Pinpoint the cell where the given text exists, returning its [X, Y] midpoint coordinate. 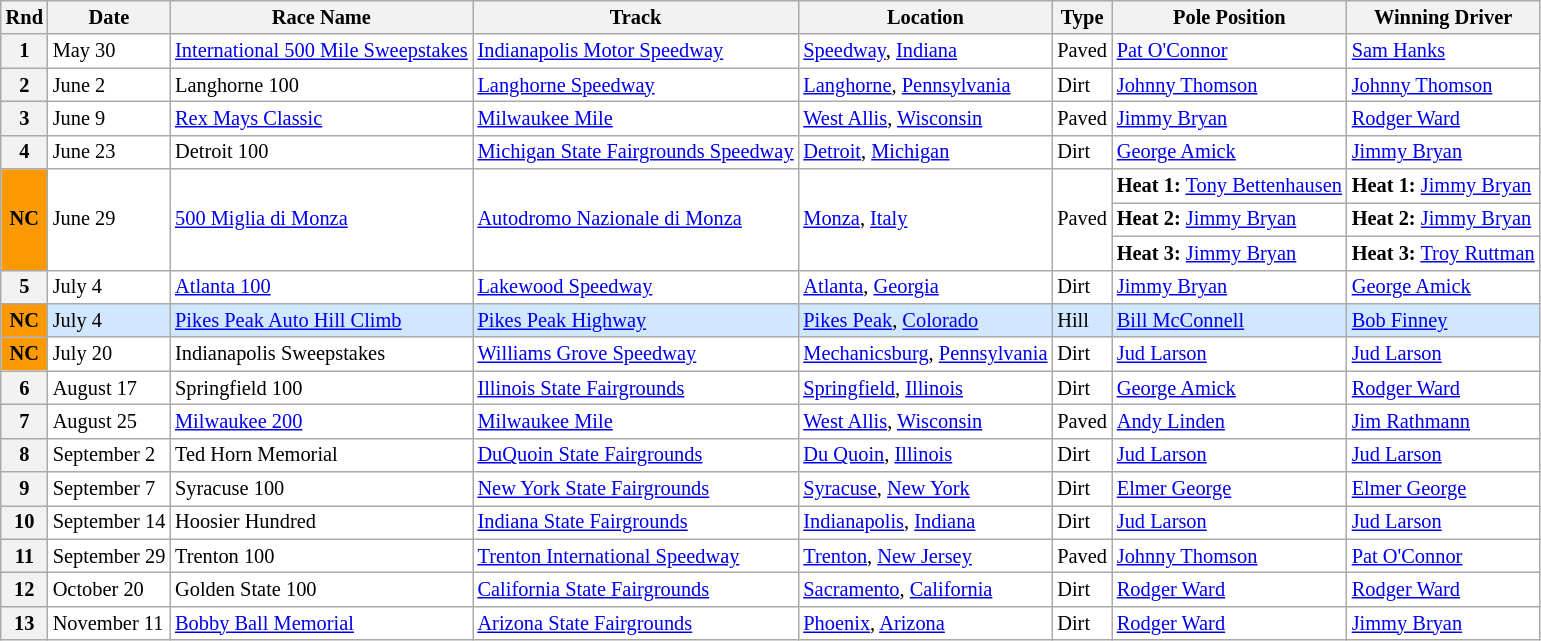
June 2 [109, 85]
California State Fairgrounds [636, 589]
Rnd [24, 17]
Lakewood Speedway [636, 287]
Atlanta 100 [321, 287]
Track [636, 17]
9 [24, 489]
Winning Driver [1444, 17]
June 9 [109, 118]
Phoenix, Arizona [925, 623]
Heat 1: Tony Bettenhausen [1230, 186]
Bob Finney [1444, 320]
Trenton, New Jersey [925, 556]
August 17 [109, 388]
Sam Hanks [1444, 51]
Autodromo Nazionale di Monza [636, 220]
Location [925, 17]
Springfield 100 [321, 388]
Illinois State Fairgrounds [636, 388]
Andy Linden [1230, 421]
500 Miglia di Monza [321, 220]
June 23 [109, 152]
7 [24, 421]
Pole Position [1230, 17]
October 20 [109, 589]
August 25 [109, 421]
Heat 1: Jimmy Bryan [1444, 186]
Pikes Peak, Colorado [925, 320]
Sacramento, California [925, 589]
September 2 [109, 455]
Indianapolis Motor Speedway [636, 51]
Golden State 100 [321, 589]
Trenton International Speedway [636, 556]
Indianapolis, Indiana [925, 522]
Michigan State Fairgrounds Speedway [636, 152]
Detroit, Michigan [925, 152]
Hill [1082, 320]
Atlanta, Georgia [925, 287]
8 [24, 455]
July 20 [109, 354]
September 14 [109, 522]
Springfield, Illinois [925, 388]
4 [24, 152]
1 [24, 51]
12 [24, 589]
New York State Fairgrounds [636, 489]
Williams Grove Speedway [636, 354]
May 30 [109, 51]
13 [24, 623]
November 11 [109, 623]
Pikes Peak Auto Hill Climb [321, 320]
10 [24, 522]
June 29 [109, 220]
Rex Mays Classic [321, 118]
3 [24, 118]
Race Name [321, 17]
Type [1082, 17]
6 [24, 388]
Arizona State Fairgrounds [636, 623]
Syracuse 100 [321, 489]
Langhorne 100 [321, 85]
Hoosier Hundred [321, 522]
Milwaukee 200 [321, 421]
Bobby Ball Memorial [321, 623]
2 [24, 85]
Detroit 100 [321, 152]
Syracuse, New York [925, 489]
International 500 Mile Sweepstakes [321, 51]
Pikes Peak Highway [636, 320]
Mechanicsburg, Pennsylvania [925, 354]
Du Quoin, Illinois [925, 455]
Langhorne Speedway [636, 85]
September 29 [109, 556]
5 [24, 287]
Trenton 100 [321, 556]
Ted Horn Memorial [321, 455]
Monza, Italy [925, 220]
Speedway, Indiana [925, 51]
DuQuoin State Fairgrounds [636, 455]
Heat 3: Troy Ruttman [1444, 253]
Bill McConnell [1230, 320]
Date [109, 17]
September 7 [109, 489]
Indiana State Fairgrounds [636, 522]
Indianapolis Sweepstakes [321, 354]
Langhorne, Pennsylvania [925, 85]
Jim Rathmann [1444, 421]
11 [24, 556]
Heat 3: Jimmy Bryan [1230, 253]
